Find where the given text appears and provide that cell's center as (X, Y) coordinate. 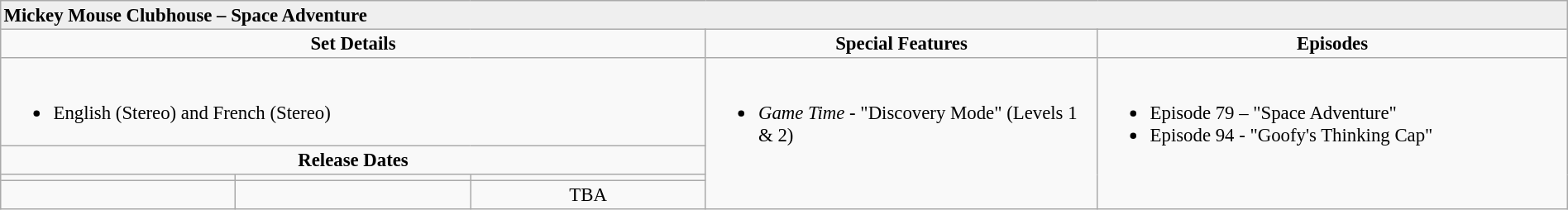
English (Stereo) and French (Stereo) (353, 103)
Game Time - "Discovery Mode" (Levels 1 & 2) (901, 134)
Episode 79 – "Space Adventure"Episode 94 - "Goofy's Thinking Cap" (1332, 134)
Release Dates (353, 160)
TBA (588, 195)
Special Features (901, 43)
Episodes (1332, 43)
Mickey Mouse Clubhouse – Space Adventure (784, 15)
Set Details (353, 43)
